Scan for the cell matching the given text and deliver its [X, Y] coordinate at center. 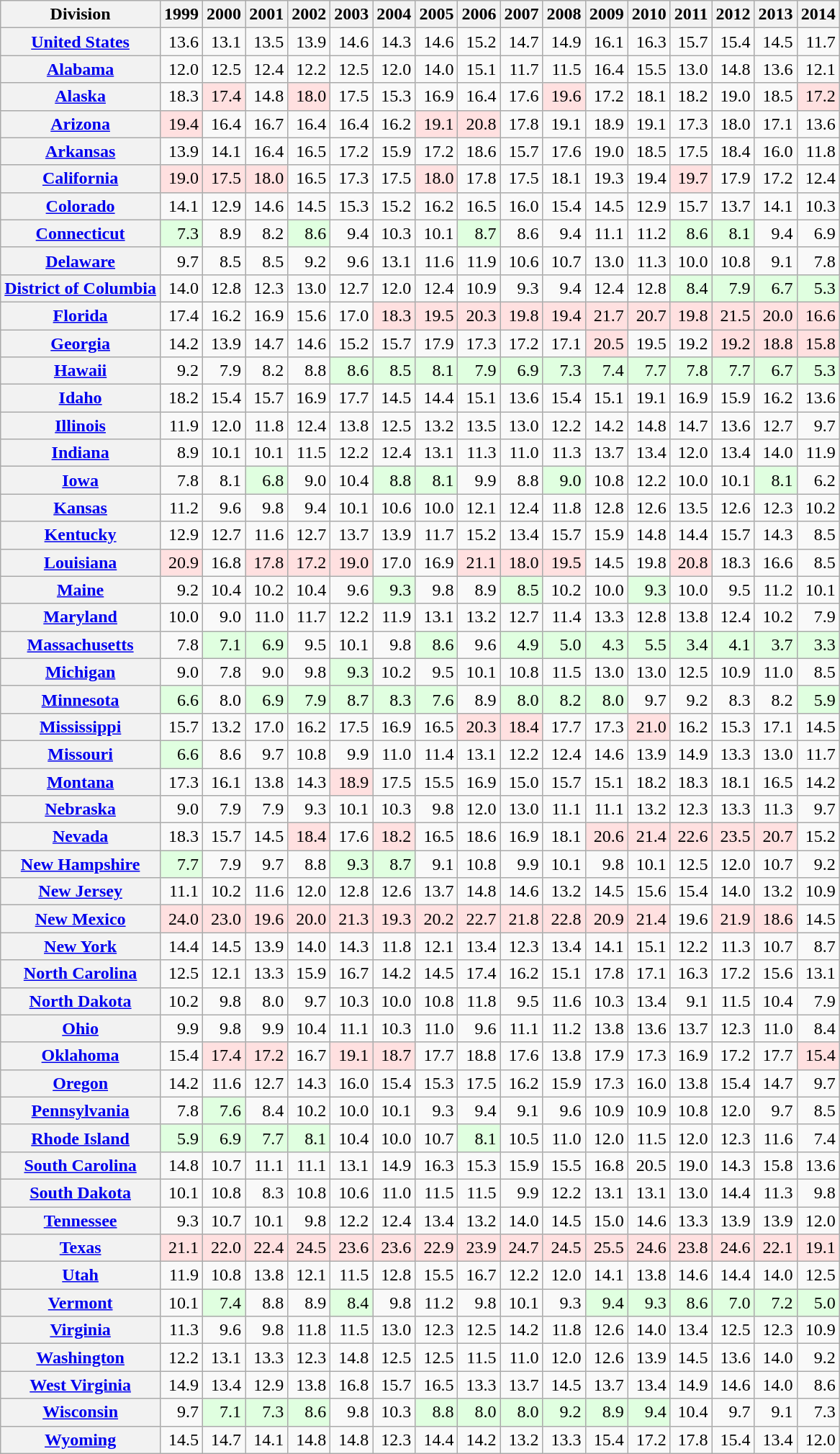
Indiana [81, 453]
2006 [479, 14]
Wisconsin [81, 1412]
North Dakota [81, 1001]
United States [81, 42]
Rhode Island [81, 1138]
6.8 [266, 480]
Louisiana [81, 562]
21.8 [521, 919]
New Jersey [81, 892]
3.4 [691, 645]
Idaho [81, 398]
Arizona [81, 124]
Maryland [81, 617]
Hawaii [81, 371]
22.7 [479, 919]
7.2 [776, 1303]
10.5 [521, 1138]
2007 [521, 14]
Pennsylvania [81, 1110]
Kentucky [81, 535]
Alabama [81, 69]
Colorado [81, 206]
California [81, 179]
4.1 [733, 645]
6.2 [818, 480]
2000 [225, 14]
21.7 [606, 315]
22.8 [564, 919]
22.9 [436, 1248]
23.0 [225, 919]
Georgia [81, 344]
22.1 [776, 1248]
Delaware [81, 261]
Tennessee [81, 1221]
Alaska [81, 97]
2003 [351, 14]
New Hampshire [81, 864]
2001 [266, 14]
West Virginia [81, 1385]
Illinois [81, 426]
Massachusetts [81, 645]
1999 [181, 14]
21.3 [351, 919]
3.3 [818, 645]
25.5 [606, 1248]
Montana [81, 781]
Virginia [81, 1330]
20.6 [606, 837]
21.0 [649, 727]
Wyoming [81, 1440]
Vermont [81, 1303]
Oklahoma [81, 1056]
Ohio [81, 1028]
2012 [733, 14]
Maine [81, 590]
New Mexico [81, 919]
18.7 [394, 1056]
23.8 [691, 1248]
2010 [649, 14]
Kansas [81, 508]
2004 [394, 14]
Connecticut [81, 233]
Nevada [81, 837]
2011 [691, 14]
2013 [776, 14]
Nebraska [81, 809]
Arkansas [81, 151]
Oregon [81, 1083]
24.7 [521, 1248]
Michigan [81, 672]
South Dakota [81, 1193]
Florida [81, 315]
New York [81, 946]
2009 [606, 14]
South Carolina [81, 1165]
24.0 [181, 919]
Iowa [81, 480]
2008 [564, 14]
22.0 [225, 1248]
District of Columbia [81, 288]
Mississippi [81, 727]
4.9 [521, 645]
7.0 [733, 1303]
Utah [81, 1275]
22.6 [691, 837]
Texas [81, 1248]
Division [81, 14]
4.3 [606, 645]
Minnesota [81, 699]
19.7 [691, 179]
21.9 [733, 919]
23.9 [479, 1248]
23.5 [733, 837]
5.5 [649, 645]
20.2 [436, 919]
22.4 [266, 1248]
2005 [436, 14]
21.5 [733, 315]
2002 [310, 14]
2014 [818, 14]
Missouri [81, 754]
Washington [81, 1357]
North Carolina [81, 974]
3.7 [776, 645]
